Determine the [x, y] coordinate at the center of the cell enclosing the given text.  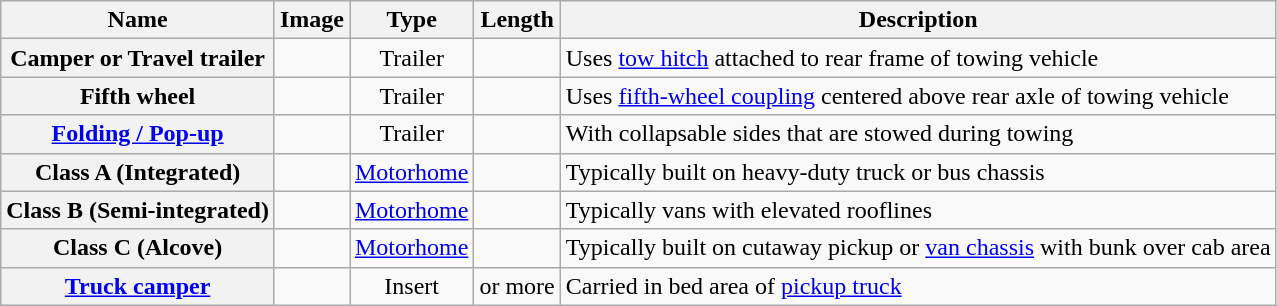
Class A (Integrated) [138, 172]
Length [517, 20]
or more [517, 286]
Image [312, 20]
Class C (Alcove) [138, 248]
Folding / Pop-up [138, 134]
With collapsable sides that are stowed during towing [918, 134]
Truck camper [138, 286]
Class B (Semi-integrated) [138, 210]
Type [412, 20]
Typically vans with elevated rooflines [918, 210]
Carried in bed area of pickup truck [918, 286]
Typically built on heavy-duty truck or bus chassis [918, 172]
Fifth wheel [138, 96]
Uses tow hitch attached to rear frame of towing vehicle [918, 58]
Description [918, 20]
Insert [412, 286]
Typically built on cutaway pickup or van chassis with bunk over cab area [918, 248]
Uses fifth-wheel coupling centered above rear axle of towing vehicle [918, 96]
Camper or Travel trailer [138, 58]
Name [138, 20]
